Search for the cell housing the specified text and yield its [x, y] center coordinate. 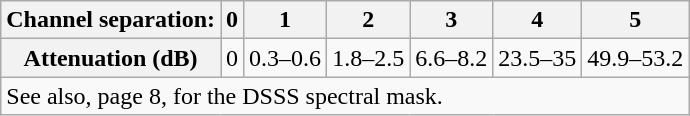
1.8–2.5 [368, 58]
3 [452, 20]
23.5–35 [538, 58]
2 [368, 20]
Attenuation (dB) [111, 58]
49.9–53.2 [636, 58]
6.6–8.2 [452, 58]
See also, page 8, for the DSSS spectral mask. [345, 96]
0.3–0.6 [286, 58]
Channel separation: [111, 20]
5 [636, 20]
4 [538, 20]
1 [286, 20]
